Return (X, Y) of the center of cell containing provided text 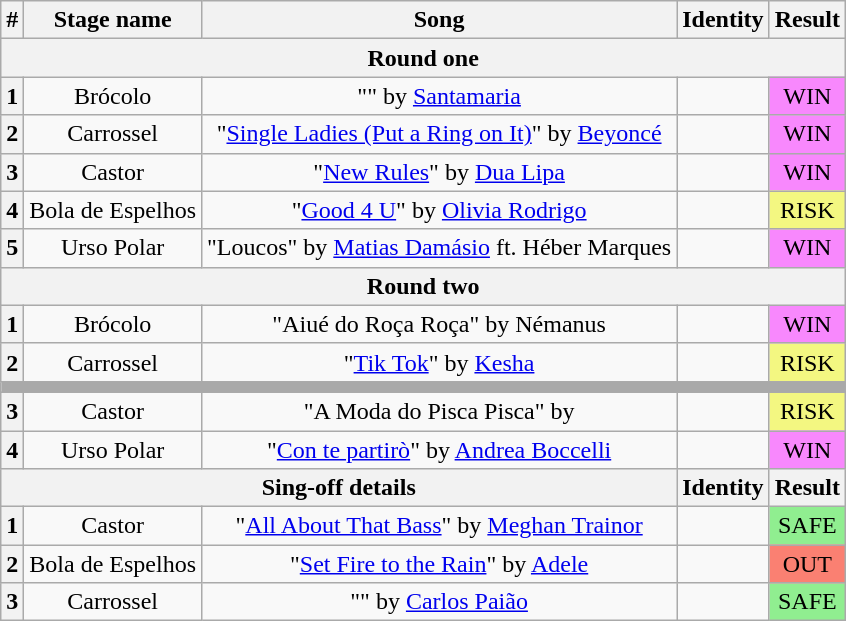
Round one (424, 58)
# (12, 20)
Round two (424, 286)
"Loucos" by Matias Damásio ft. Héber Marques (440, 248)
5 (12, 248)
OUT (807, 564)
Stage name (113, 20)
Sing-off details (339, 488)
"Aiué do Roça Roça" by Némanus (440, 324)
"Tik Tok" by Kesha (440, 362)
"Con te partirò" by Andrea Boccelli (440, 449)
"" by Santamaria (440, 96)
Song (440, 20)
"A Moda do Pisca Pisca" by (440, 411)
"Good 4 U" by Olivia Rodrigo (440, 210)
"" by Carlos Paião (440, 602)
"Set Fire to the Rain" by Adele (440, 564)
"New Rules" by Dua Lipa (440, 172)
"All About That Bass" by Meghan Trainor (440, 526)
"Single Ladies (Put a Ring on It)" by Beyoncé (440, 134)
